Locate the cell with the specified text and output its [x, y] center coordinate. 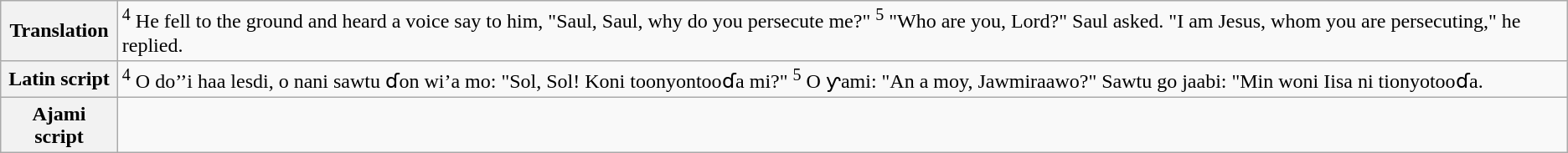
Ajami script [59, 125]
Latin script [59, 79]
Translation [59, 31]
